Extract the [X, Y] coordinate from the center of the cell holding the provided text.  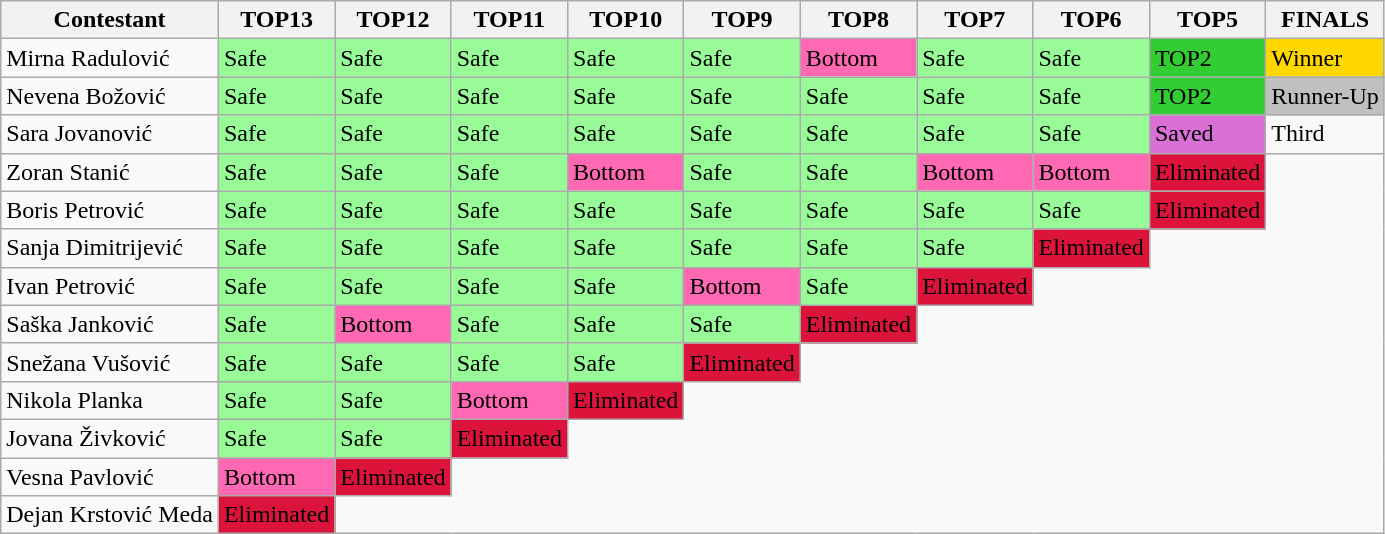
Sanja Dimitrijević [110, 248]
Winner [1326, 58]
Jovana Živković [110, 438]
Saved [1207, 134]
Third [1326, 134]
TOP11 [509, 20]
Nevena Božović [110, 96]
TOP10 [626, 20]
TOP8 [858, 20]
Runner-Up [1326, 96]
TOP9 [742, 20]
TOP12 [393, 20]
TOP13 [276, 20]
TOP6 [1091, 20]
Snežana Vušović [110, 362]
TOP7 [975, 20]
Boris Petrović [110, 210]
Ivan Petrović [110, 286]
Vesna Pavlović [110, 477]
Contestant [110, 20]
Sara Jovanović [110, 134]
Dejan Krstović Meda [110, 515]
Zoran Stanić [110, 172]
TOP5 [1207, 20]
Saška Janković [110, 324]
Nikola Planka [110, 400]
Mirna Radulović [110, 58]
FINALS [1326, 20]
